Return the (X, Y) coordinate for the center point of the cell that contains the specified text.  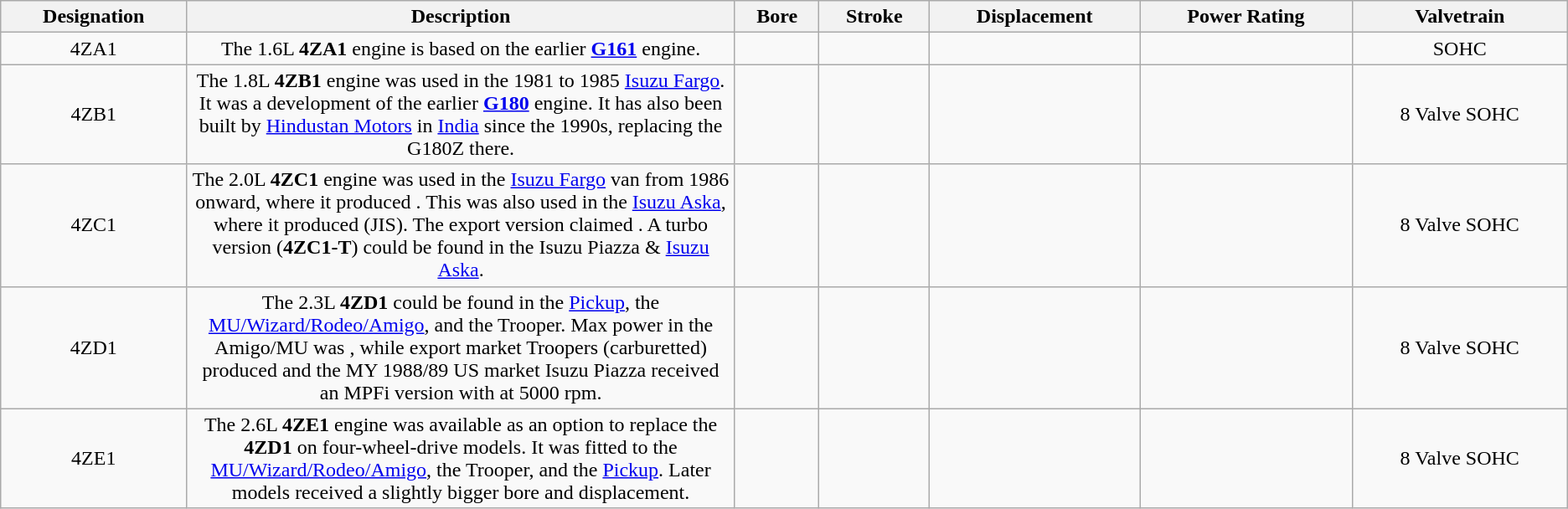
Designation (94, 17)
Stroke (874, 17)
Description (461, 17)
Bore (776, 17)
Valvetrain (1459, 17)
Displacement (1035, 17)
Power Rating (1246, 17)
4ZA1 (94, 49)
The 1.6L 4ZA1 engine is based on the earlier G161 engine. (461, 49)
4ZC1 (94, 225)
4ZE1 (94, 459)
4ZB1 (94, 114)
SOHC (1459, 49)
4ZD1 (94, 347)
